Return (x, y) of the center of cell containing provided text 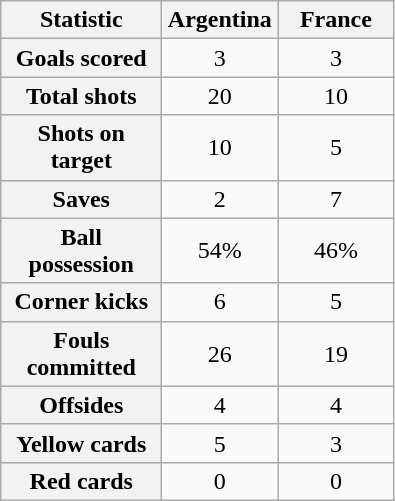
Offsides (82, 405)
2 (220, 199)
26 (220, 354)
Fouls committed (82, 354)
Yellow cards (82, 443)
Shots on target (82, 148)
Goals scored (82, 58)
Saves (82, 199)
54% (220, 250)
Ball possession (82, 250)
Total shots (82, 96)
7 (336, 199)
46% (336, 250)
Corner kicks (82, 302)
Red cards (82, 481)
Statistic (82, 20)
6 (220, 302)
France (336, 20)
19 (336, 354)
Argentina (220, 20)
20 (220, 96)
